Provide the [x, y] coordinate of the cell's center where the given text is located.  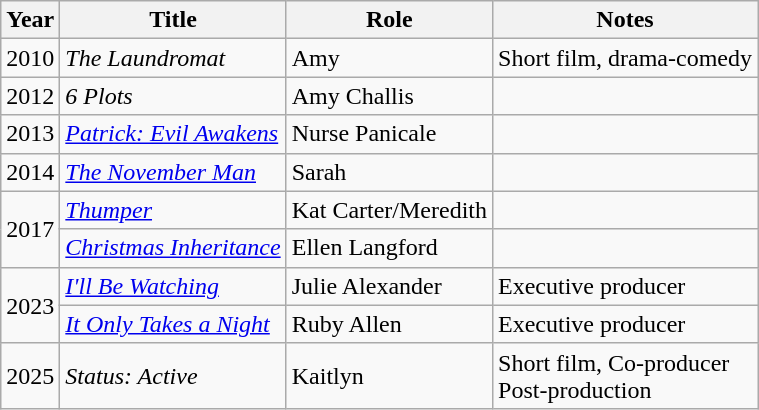
6 Plots [173, 96]
2010 [30, 58]
Thumper [173, 210]
Sarah [389, 172]
2012 [30, 96]
Amy [389, 58]
2025 [30, 376]
It Only Takes a Night [173, 324]
Short film, Co-producerPost-production [626, 376]
Title [173, 20]
Role [389, 20]
Ellen Langford [389, 248]
2013 [30, 134]
The November Man [173, 172]
Kaitlyn [389, 376]
Christmas Inheritance [173, 248]
Nurse Panicale [389, 134]
Patrick: Evil Awakens [173, 134]
Julie Alexander [389, 286]
Year [30, 20]
Short film, drama-comedy [626, 58]
Status: Active [173, 376]
Kat Carter/Meredith [389, 210]
Amy Challis [389, 96]
Notes [626, 20]
Ruby Allen [389, 324]
2023 [30, 305]
I'll Be Watching [173, 286]
2017 [30, 229]
The Laundromat [173, 58]
2014 [30, 172]
